Extract the (x, y) coordinate from the center of the cell holding the provided text.  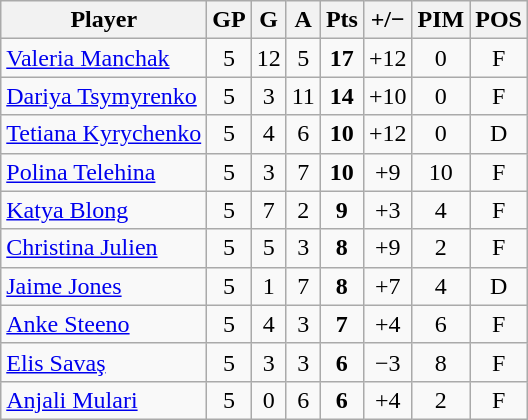
Tetiana Kyrychenko (104, 134)
14 (342, 96)
Elis Savaş (104, 362)
GP (229, 20)
−3 (388, 362)
+/− (388, 20)
A (303, 20)
+7 (388, 286)
+10 (388, 96)
Valeria Manchak (104, 58)
Christina Julien (104, 248)
+3 (388, 210)
17 (342, 58)
11 (303, 96)
Polina Telehina (104, 172)
Player (104, 20)
Dariya Tsymyrenko (104, 96)
Jaime Jones (104, 286)
9 (342, 210)
1 (268, 286)
Anke Steeno (104, 324)
12 (268, 58)
Katya Blong (104, 210)
Anjali Mulari (104, 400)
Pts (342, 20)
G (268, 20)
POS (499, 20)
PIM (441, 20)
